Return [X, Y] of the center of cell containing provided text 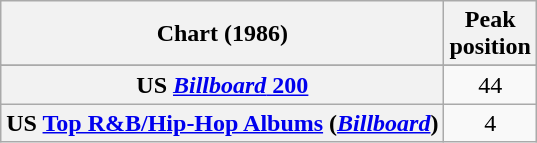
Chart (1986) [222, 34]
44 [490, 85]
US Top R&B/Hip-Hop Albums (Billboard) [222, 123]
US Billboard 200 [222, 85]
4 [490, 123]
Peakposition [490, 34]
